Search for the cell housing the specified text and yield its [X, Y] center coordinate. 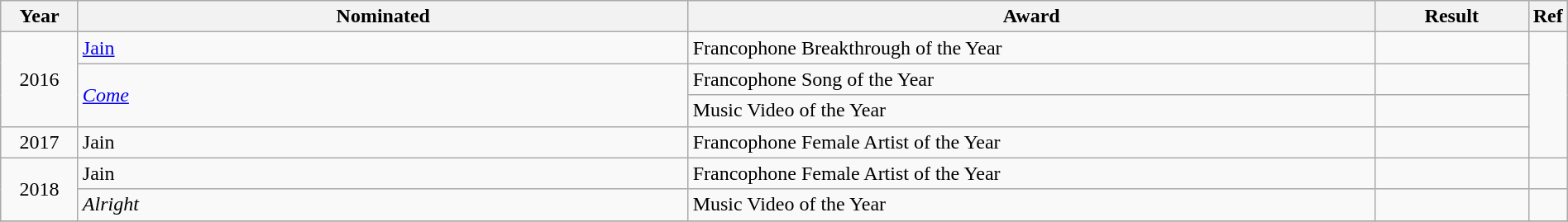
2016 [40, 79]
Award [1031, 17]
2018 [40, 189]
Ref [1548, 17]
Francophone Breakthrough of the Year [1031, 48]
Alright [383, 205]
Nominated [383, 17]
2017 [40, 142]
Francophone Song of the Year [1031, 79]
Year [40, 17]
Come [383, 95]
Result [1451, 17]
